Detect which cell encompasses the target text, then output its [x, y] center coordinate. 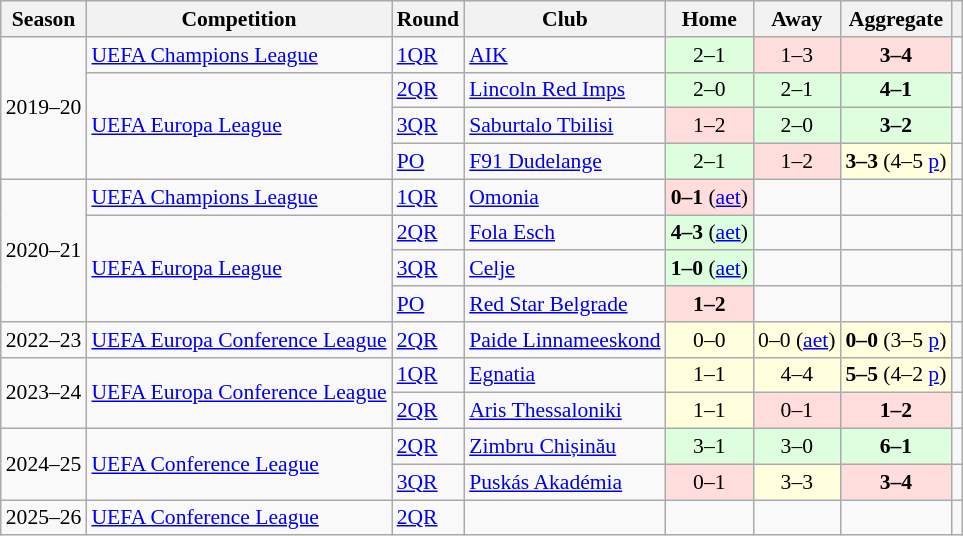
2025–26 [44, 518]
4–4 [796, 375]
Paide Linnameeskond [564, 340]
Zimbru Chișinău [564, 447]
AIK [564, 55]
Lincoln Red Imps [564, 90]
0–0 (3–5 p) [896, 340]
2019–20 [44, 108]
Saburtalo Tbilisi [564, 126]
3–2 [896, 126]
3–3 [796, 482]
Home [710, 19]
0–0 [710, 340]
1–3 [796, 55]
Omonia [564, 197]
0–1 (aet) [710, 197]
Puskás Akadémia [564, 482]
Red Star Belgrade [564, 304]
3–3 (4–5 p) [896, 162]
6–1 [896, 447]
Club [564, 19]
1–0 (aet) [710, 269]
Celje [564, 269]
Season [44, 19]
4–1 [896, 90]
3–1 [710, 447]
F91 Dudelange [564, 162]
Fola Esch [564, 233]
5–5 (4–2 p) [896, 375]
Egnatia [564, 375]
Round [428, 19]
Aris Thessaloniki [564, 411]
3–0 [796, 447]
Away [796, 19]
2023–24 [44, 392]
2024–25 [44, 464]
Aggregate [896, 19]
Competition [238, 19]
4–3 (aet) [710, 233]
0–0 (aet) [796, 340]
2020–21 [44, 250]
2022–23 [44, 340]
